Output the [X, Y] coordinate of the center of the cell containing the given text.  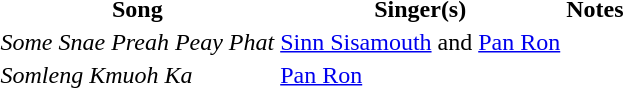
Sinn Sisamouth and Pan Ron [420, 42]
